Locate the cell with the specified text and output its [x, y] center coordinate. 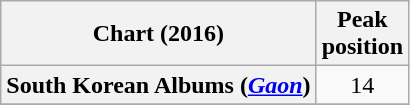
14 [362, 85]
Chart (2016) [158, 34]
South Korean Albums (Gaon) [158, 85]
Peakposition [362, 34]
